Locate the cell with the specified text and output its (x, y) center coordinate. 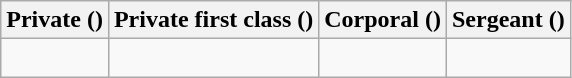
Private first class () (213, 20)
Sergeant () (508, 20)
Corporal () (383, 20)
Private () (55, 20)
